Return (x, y) of the center of cell containing provided text 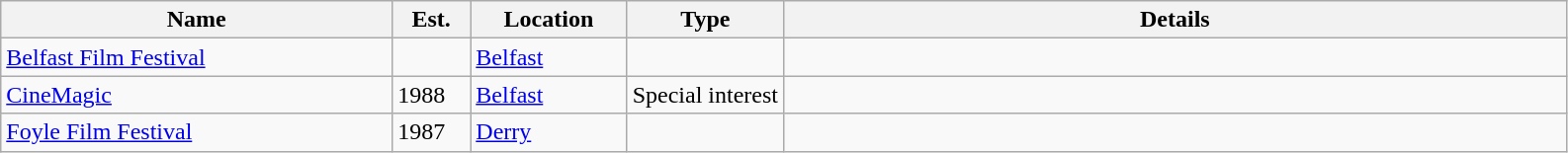
Derry (549, 132)
Est. (431, 20)
Belfast Film Festival (197, 57)
Location (549, 20)
1987 (431, 132)
Type (705, 20)
Details (1175, 20)
CineMagic (197, 95)
Special interest (705, 95)
Foyle Film Festival (197, 132)
1988 (431, 95)
Name (197, 20)
